Identify which cell holds the provided text, then report its (x, y) central coordinate. 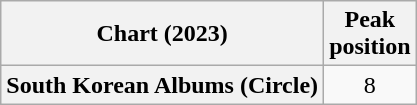
South Korean Albums (Circle) (162, 85)
Chart (2023) (162, 34)
Peakposition (370, 34)
8 (370, 85)
